Return [x, y] of the center of cell containing provided text 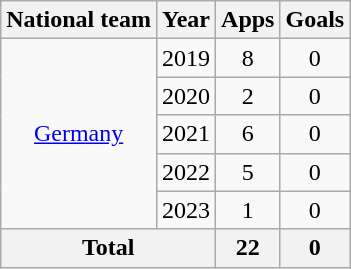
2019 [186, 58]
National team [79, 20]
2023 [186, 210]
8 [248, 58]
2021 [186, 134]
Goals [315, 20]
Year [186, 20]
Apps [248, 20]
2 [248, 96]
Germany [79, 134]
Total [108, 248]
2020 [186, 96]
1 [248, 210]
2022 [186, 172]
5 [248, 172]
22 [248, 248]
6 [248, 134]
